Detect which cell encompasses the target text, then output its (X, Y) center coordinate. 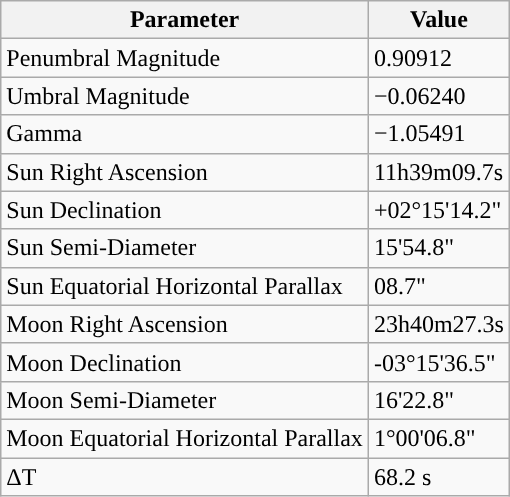
Parameter (185, 20)
23h40m27.3s (438, 324)
Value (438, 20)
Penumbral Magnitude (185, 58)
15'54.8" (438, 248)
Umbral Magnitude (185, 96)
-03°15'36.5" (438, 362)
11h39m09.7s (438, 172)
0.90912 (438, 58)
1°00'06.8" (438, 438)
ΔT (185, 477)
Sun Equatorial Horizontal Parallax (185, 286)
Sun Right Ascension (185, 172)
Moon Right Ascension (185, 324)
Moon Semi-Diameter (185, 400)
Gamma (185, 134)
Moon Declination (185, 362)
+02°15'14.2" (438, 210)
Sun Semi-Diameter (185, 248)
16'22.8" (438, 400)
08.7" (438, 286)
Sun Declination (185, 210)
68.2 s (438, 477)
Moon Equatorial Horizontal Parallax (185, 438)
−1.05491 (438, 134)
−0.06240 (438, 96)
